Capture the cell that displays the provided text and extract its (X, Y) central coordinate. 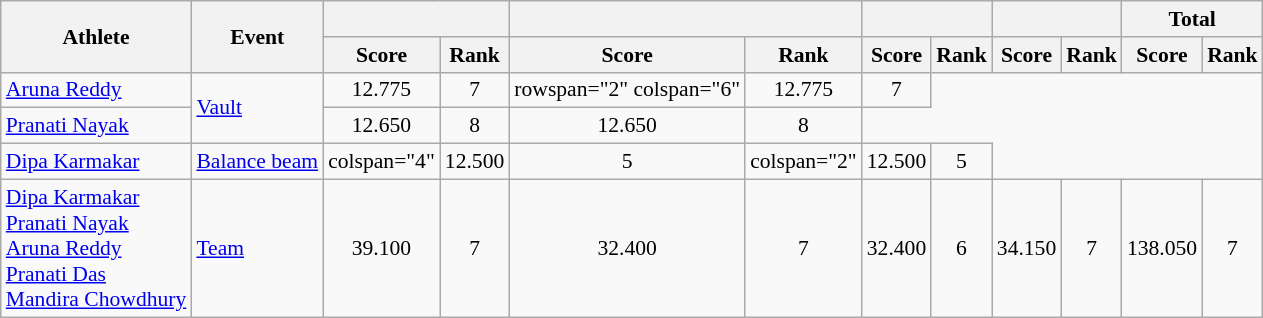
39.100 (382, 248)
Aruna Reddy (96, 90)
34.150 (1026, 248)
Athlete (96, 36)
colspan="4" (382, 162)
Total (1192, 19)
Vault (257, 108)
rowspan="2" colspan="6" (627, 90)
6 (962, 248)
Dipa Karmakar (96, 162)
138.050 (1162, 248)
Dipa KarmakarPranati NayakAruna ReddyPranati DasMandira Chowdhury (96, 248)
Pranati Nayak (96, 126)
Team (257, 248)
Balance beam (257, 162)
colspan="2" (804, 162)
Event (257, 36)
